Return [X, Y] of the center of cell containing provided text 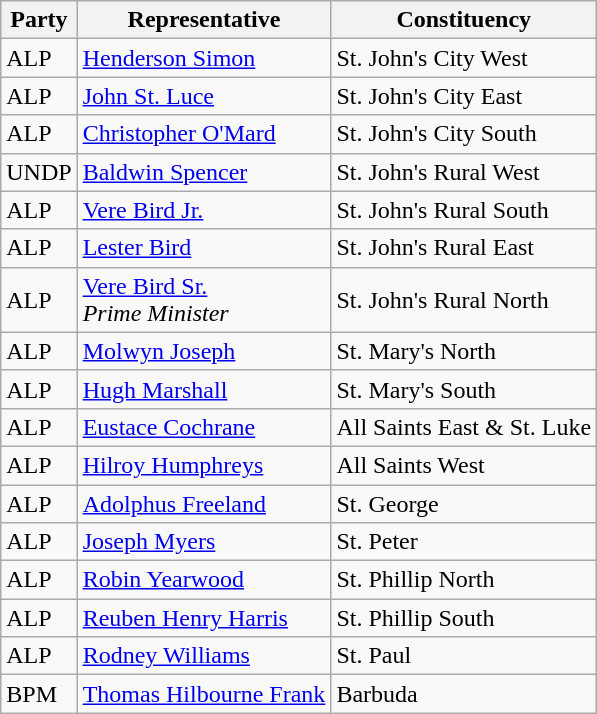
Representative [204, 20]
Henderson Simon [204, 58]
Hilroy Humphreys [204, 465]
All Saints East & St. Luke [464, 427]
St. Phillip South [464, 618]
Joseph Myers [204, 542]
Christopher O'Mard [204, 134]
Vere Bird Jr. [204, 210]
All Saints West [464, 465]
Molwyn Joseph [204, 351]
St. John's City East [464, 96]
St. John's Rural West [464, 172]
Lester Bird [204, 248]
Thomas Hilbourne Frank [204, 694]
St. Phillip North [464, 580]
St. John's Rural South [464, 210]
Adolphus Freeland [204, 503]
St. John's City South [464, 134]
St. George [464, 503]
Vere Bird Sr.Prime Minister [204, 300]
Eustace Cochrane [204, 427]
Baldwin Spencer [204, 172]
St. Mary's North [464, 351]
St. John's Rural East [464, 248]
Party [39, 20]
St. Paul [464, 656]
Robin Yearwood [204, 580]
John St. Luce [204, 96]
Reuben Henry Harris [204, 618]
Constituency [464, 20]
Hugh Marshall [204, 389]
St. Peter [464, 542]
St. John's Rural North [464, 300]
Barbuda [464, 694]
St. John's City West [464, 58]
St. Mary's South [464, 389]
Rodney Williams [204, 656]
BPM [39, 694]
UNDP [39, 172]
